Find where the given text appears and provide that cell's center as (x, y) coordinate. 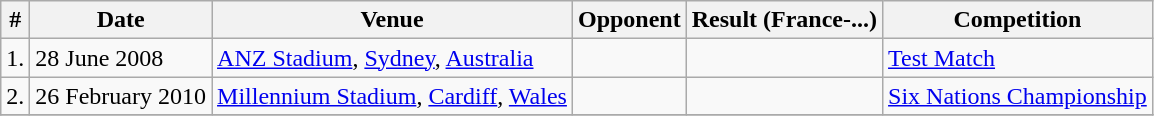
Millennium Stadium, Cardiff, Wales (392, 96)
26 February 2010 (121, 96)
1. (16, 58)
Competition (1018, 20)
2. (16, 96)
Opponent (629, 20)
Venue (392, 20)
# (16, 20)
Result (France-...) (784, 20)
Date (121, 20)
28 June 2008 (121, 58)
Test Match (1018, 58)
ANZ Stadium, Sydney, Australia (392, 58)
Six Nations Championship (1018, 96)
